Output the [X, Y] coordinate of the center of the cell containing the given text.  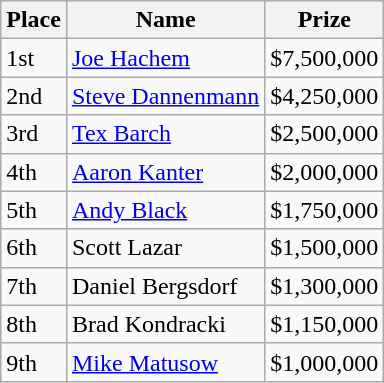
$7,500,000 [324, 58]
Steve Dannenmann [165, 96]
Mike Matusow [165, 362]
Andy Black [165, 210]
4th [34, 172]
Scott Lazar [165, 248]
7th [34, 286]
8th [34, 324]
Brad Kondracki [165, 324]
Prize [324, 20]
9th [34, 362]
$1,150,000 [324, 324]
5th [34, 210]
$2,000,000 [324, 172]
Aaron Kanter [165, 172]
$4,250,000 [324, 96]
Name [165, 20]
6th [34, 248]
3rd [34, 134]
$1,300,000 [324, 286]
$1,750,000 [324, 210]
Daniel Bergsdorf [165, 286]
Tex Barch [165, 134]
Joe Hachem [165, 58]
$2,500,000 [324, 134]
$1,500,000 [324, 248]
Place [34, 20]
1st [34, 58]
2nd [34, 96]
$1,000,000 [324, 362]
